For the text-containing cell, return its midpoint in [X, Y] coordinate format. 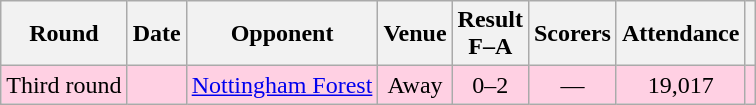
19,017 [680, 85]
Venue [415, 34]
ResultF–A [490, 34]
Round [64, 34]
Opponent [282, 34]
Nottingham Forest [282, 85]
Scorers [572, 34]
— [572, 85]
Away [415, 85]
Attendance [680, 34]
Third round [64, 85]
0–2 [490, 85]
Date [156, 34]
